Determine the (x, y) coordinate at the center of the cell enclosing the given text.  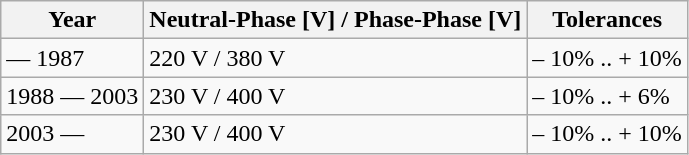
Year (72, 20)
Neutral-Phase [V] / Phase-Phase [V] (336, 20)
220 V / 380 V (336, 58)
— 1987 (72, 58)
Tolerances (608, 20)
1988 — 2003 (72, 96)
– 10% .. + 6% (608, 96)
2003 — (72, 134)
